Return the [x, y] coordinate for the center point of the cell that contains the specified text.  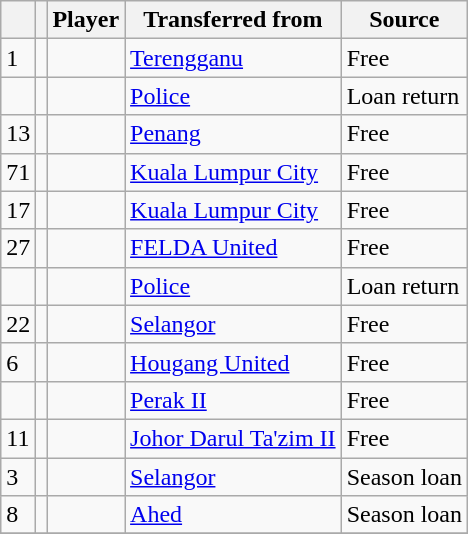
13 [18, 134]
17 [18, 210]
8 [18, 515]
FELDA United [234, 248]
22 [18, 324]
Penang [234, 134]
Ahed [234, 515]
6 [18, 362]
Source [404, 20]
Johor Darul Ta'zim II [234, 438]
Player [86, 20]
11 [18, 438]
1 [18, 58]
Transferred from [234, 20]
Hougang United [234, 362]
3 [18, 477]
Terengganu [234, 58]
27 [18, 248]
Perak II [234, 400]
71 [18, 172]
